Detect which cell encompasses the target text, then output its (X, Y) center coordinate. 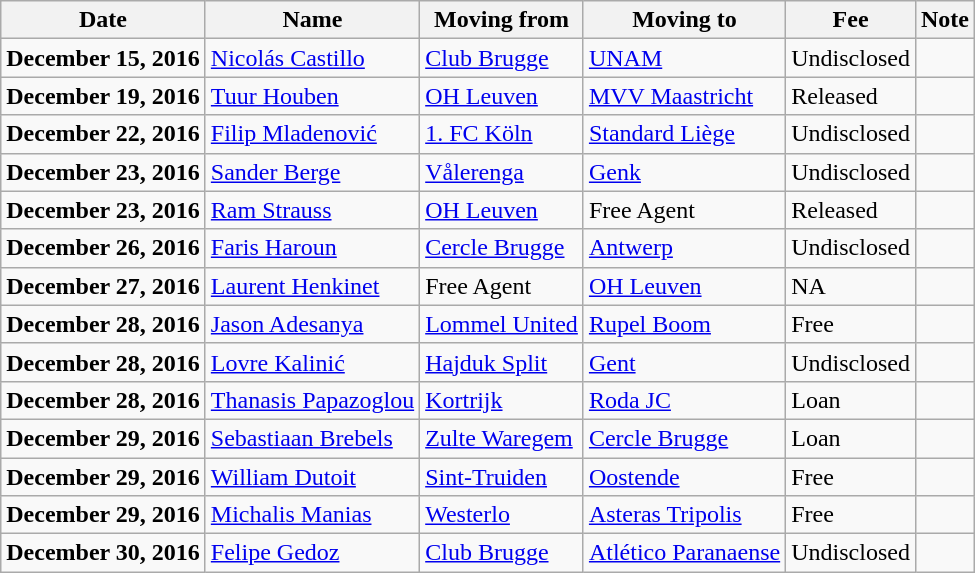
Vålerenga (502, 172)
1. FC Köln (502, 134)
Fee (851, 20)
Westerlo (502, 515)
Lovre Kalinić (312, 362)
Gent (684, 362)
Faris Haroun (312, 248)
Standard Liège (684, 134)
UNAM (684, 58)
Hajduk Split (502, 362)
December 22, 2016 (104, 134)
Moving from (502, 20)
Roda JC (684, 400)
Kortrijk (502, 400)
Thanasis Papazoglou (312, 400)
Asteras Tripolis (684, 515)
William Dutoit (312, 477)
Genk (684, 172)
Ram Strauss (312, 210)
Rupel Boom (684, 324)
Michalis Manias (312, 515)
December 15, 2016 (104, 58)
Moving to (684, 20)
Name (312, 20)
MVV Maastricht (684, 96)
Nicolás Castillo (312, 58)
Atlético Paranaense (684, 553)
Zulte Waregem (502, 438)
Laurent Henkinet (312, 286)
Lommel United (502, 324)
December 19, 2016 (104, 96)
Jason Adesanya (312, 324)
Felipe Gedoz (312, 553)
Note (944, 20)
Tuur Houben (312, 96)
Antwerp (684, 248)
December 26, 2016 (104, 248)
Filip Mladenović (312, 134)
Date (104, 20)
Oostende (684, 477)
December 27, 2016 (104, 286)
Sander Berge (312, 172)
Sint-Truiden (502, 477)
Sebastiaan Brebels (312, 438)
NA (851, 286)
December 30, 2016 (104, 553)
